From the cell containing the given text, extract its center point as (X, Y) coordinate. 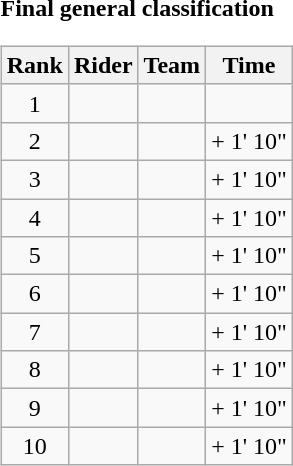
Rider (103, 65)
1 (34, 103)
Rank (34, 65)
6 (34, 294)
Team (172, 65)
Time (250, 65)
9 (34, 408)
3 (34, 179)
7 (34, 332)
5 (34, 256)
8 (34, 370)
2 (34, 141)
4 (34, 217)
10 (34, 446)
